Capture the cell that displays the provided text and extract its [X, Y] central coordinate. 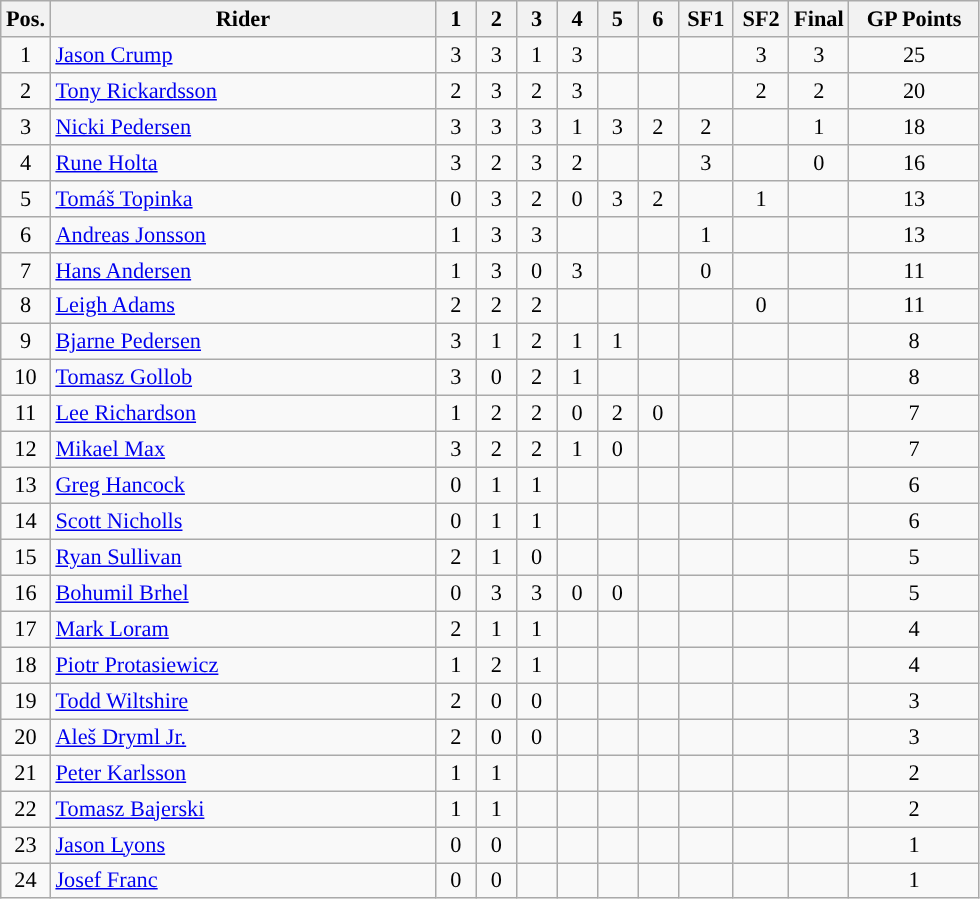
Scott Nicholls [242, 521]
SF1 [706, 19]
Tomasz Bajerski [242, 809]
Rider [242, 19]
21 [26, 773]
Tomasz Gollob [242, 378]
GP Points [914, 19]
14 [26, 521]
10 [26, 378]
12 [26, 450]
Final [819, 19]
Bohumil Brhel [242, 593]
Piotr Protasiewicz [242, 665]
Leigh Adams [242, 306]
Ryan Sullivan [242, 557]
Todd Wiltshire [242, 701]
Bjarne Pedersen [242, 342]
Andreas Jonsson [242, 234]
23 [26, 844]
Tomáš Topinka [242, 198]
Pos. [26, 19]
Jason Crump [242, 55]
Nicki Pedersen [242, 126]
15 [26, 557]
24 [26, 880]
Lee Richardson [242, 414]
25 [914, 55]
17 [26, 629]
Jason Lyons [242, 844]
Hans Andersen [242, 270]
Aleš Dryml Jr. [242, 737]
19 [26, 701]
Tony Rickardsson [242, 90]
Rune Holta [242, 162]
9 [26, 342]
22 [26, 809]
Peter Karlsson [242, 773]
SF2 [760, 19]
Josef Franc [242, 880]
Greg Hancock [242, 485]
Mikael Max [242, 450]
Mark Loram [242, 629]
